Provide the (x, y) coordinate of the cell's center where the given text is located.  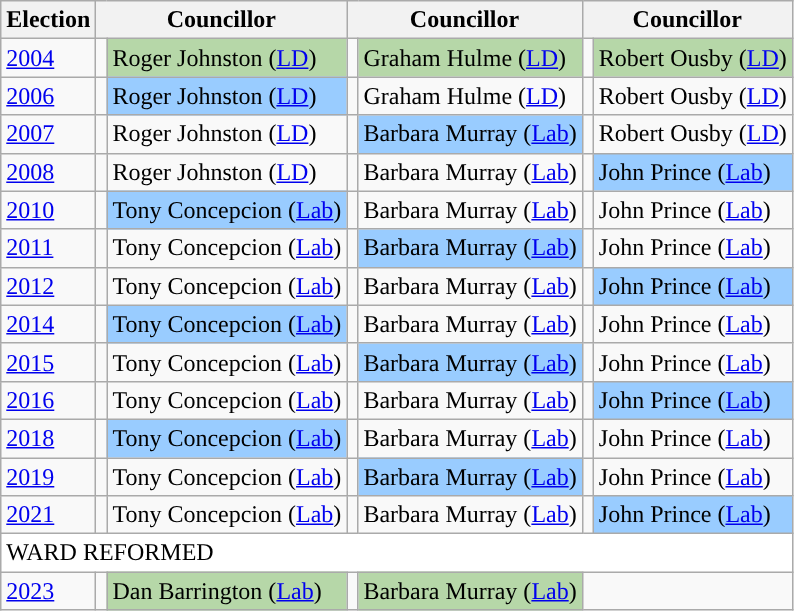
2012 (48, 286)
2007 (48, 134)
2015 (48, 362)
2019 (48, 477)
2023 (48, 591)
Dan Barrington (Lab) (227, 591)
2004 (48, 58)
2011 (48, 248)
2016 (48, 400)
2018 (48, 438)
Election (48, 20)
2006 (48, 96)
2010 (48, 210)
2008 (48, 172)
2014 (48, 324)
WARD REFORMED (397, 553)
2021 (48, 515)
